For the text-containing cell, return its midpoint in [X, Y] coordinate format. 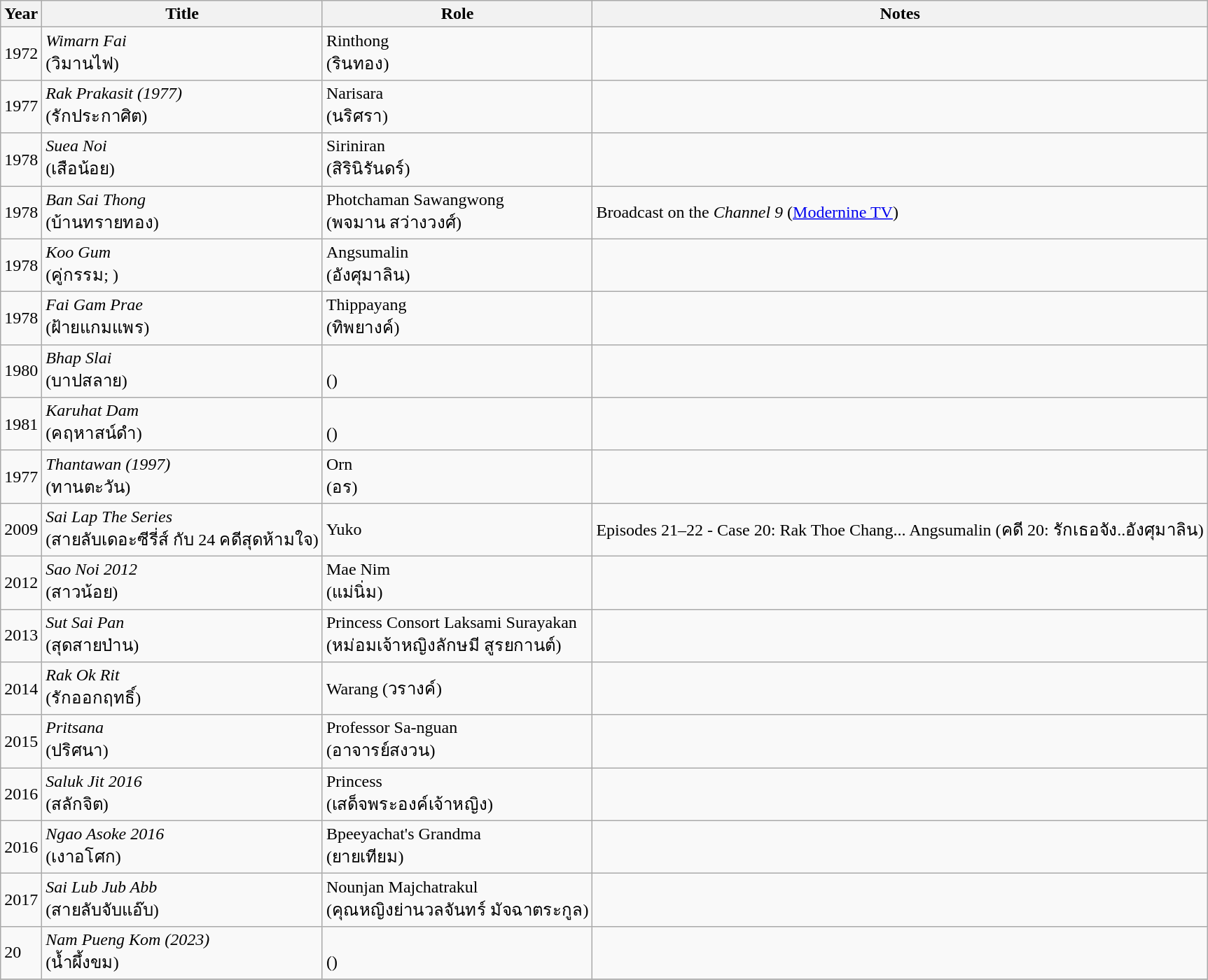
Title [182, 14]
Koo Gum (คู่กรรม; ) [182, 265]
20 [21, 953]
Yuko [457, 530]
Sao Noi 2012 (สาวน้อย) [182, 582]
Rak Ok Rit (รักออกฤทธิ์) [182, 689]
2014 [21, 689]
2012 [21, 582]
Nounjan Majchatrakul (คุณหญิงย่านวลจันทร์ มัจฉาตระกูล) [457, 900]
Episodes 21–22 - Case 20: Rak Thoe Chang... Angsumalin (คดี 20: รักเธอจัง..อังศุมาลิน) [900, 530]
Wimarn Fai (วิมานไฟ) [182, 54]
2015 [21, 741]
Photchaman Sawangwong (พจมาน สว่างวงศ์) [457, 213]
1972 [21, 54]
Thantawan (1997) (ทานตะวัน) [182, 477]
1980 [21, 371]
Sai Lap The Series (สายลับเดอะซีรี่ส์ กับ 24 คดีสุดห้ามใจ) [182, 530]
Pritsana (ปริศนา) [182, 741]
Bpeeyachat's Grandma (ยายเทียม) [457, 847]
Princess Consort Laksami Surayakan (หม่อมเจ้าหญิงลักษมี สูรยกานต์) [457, 636]
Siriniran (สิรินิรันดร์) [457, 160]
2017 [21, 900]
Bhap Slai (บาปสลาย) [182, 371]
Sut Sai Pan (สุดสายป่าน) [182, 636]
Ban Sai Thong (บ้านทรายทอง) [182, 213]
Rinthong (รินทอง) [457, 54]
2013 [21, 636]
Orn (อร) [457, 477]
Role [457, 14]
Ngao Asoke 2016 (เงาอโศก) [182, 847]
Saluk Jit 2016 (สลักจิต) [182, 794]
Angsumalin (อังศุมาลิน) [457, 265]
Thippayang (ทิพยางค์) [457, 318]
2009 [21, 530]
Broadcast on the Channel 9 (Modernine TV) [900, 213]
Karuhat Dam (คฤหาสน์ดำ) [182, 424]
Year [21, 14]
Nam Pueng Kom (2023) (น้ำผึ้งขม) [182, 953]
Mae Nim (แม่นิ่ม) [457, 582]
Notes [900, 14]
Professor Sa-nguan (อาจารย์สงวน) [457, 741]
Suea Noi (เสือน้อย) [182, 160]
Narisara (นริศรา) [457, 106]
Sai Lub Jub Abb (สายลับจับแอ๊บ) [182, 900]
Warang (วรางค์) [457, 689]
Fai Gam Prae (ฝ้ายแกมแพร) [182, 318]
Rak Prakasit (1977) (รักประกาศิต) [182, 106]
Princess (เสด็จพระองค์เจ้าหญิง) [457, 794]
1981 [21, 424]
